Return the (X, Y) coordinate for the center point of the cell that contains the specified text.  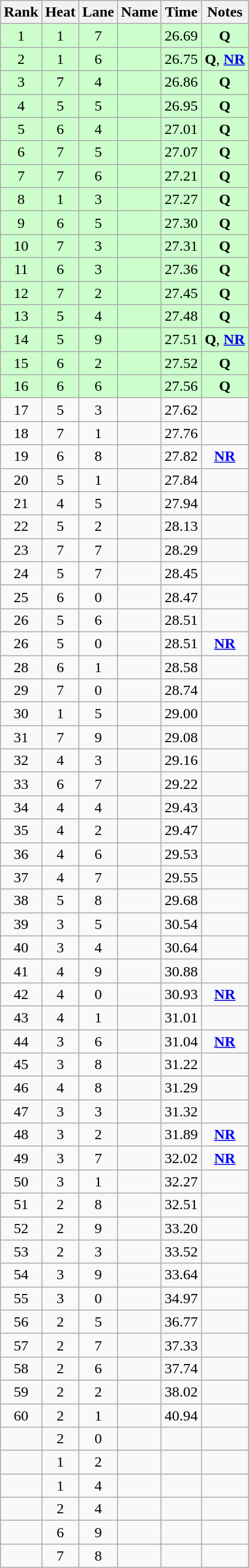
42 (21, 994)
57 (21, 1345)
27.01 (181, 129)
22 (21, 527)
30 (21, 714)
33.52 (181, 1252)
27.52 (181, 363)
31.32 (181, 1111)
Notes (224, 12)
48 (21, 1135)
60 (21, 1415)
28.47 (181, 597)
32.51 (181, 1205)
25 (21, 597)
45 (21, 1065)
51 (21, 1205)
35 (21, 831)
Rank (21, 12)
28 (21, 667)
36.77 (181, 1322)
33.64 (181, 1275)
29.00 (181, 714)
28.74 (181, 691)
54 (21, 1275)
27.76 (181, 433)
37.33 (181, 1345)
36 (21, 854)
31.29 (181, 1088)
11 (21, 269)
29.53 (181, 854)
27.45 (181, 293)
34.97 (181, 1298)
Lane (98, 12)
53 (21, 1252)
29.47 (181, 831)
59 (21, 1392)
29.43 (181, 807)
20 (21, 480)
37 (21, 877)
Name (139, 12)
30.88 (181, 971)
26.86 (181, 82)
30.64 (181, 947)
33.20 (181, 1228)
34 (21, 807)
27.84 (181, 480)
27.07 (181, 152)
27.82 (181, 457)
27.94 (181, 503)
56 (21, 1322)
27.48 (181, 316)
47 (21, 1111)
27.36 (181, 269)
23 (21, 550)
37.74 (181, 1368)
27.56 (181, 386)
38.02 (181, 1392)
30.54 (181, 924)
26.75 (181, 59)
18 (21, 433)
55 (21, 1298)
32 (21, 761)
38 (21, 901)
27.30 (181, 222)
21 (21, 503)
14 (21, 340)
28.13 (181, 527)
29.55 (181, 877)
24 (21, 573)
58 (21, 1368)
15 (21, 363)
29.16 (181, 761)
26.95 (181, 106)
28.58 (181, 667)
27.27 (181, 199)
32.02 (181, 1158)
44 (21, 1041)
29.68 (181, 901)
27.62 (181, 410)
40.94 (181, 1415)
31.01 (181, 1017)
31 (21, 737)
31.04 (181, 1041)
28.29 (181, 550)
29 (21, 691)
29.22 (181, 784)
46 (21, 1088)
Heat (60, 12)
27.21 (181, 176)
43 (21, 1017)
33 (21, 784)
30.93 (181, 994)
39 (21, 924)
50 (21, 1182)
41 (21, 971)
40 (21, 947)
13 (21, 316)
32.27 (181, 1182)
26.69 (181, 36)
27.51 (181, 340)
28.45 (181, 573)
12 (21, 293)
16 (21, 386)
17 (21, 410)
19 (21, 457)
Time (181, 12)
31.89 (181, 1135)
52 (21, 1228)
10 (21, 246)
29.08 (181, 737)
27.31 (181, 246)
49 (21, 1158)
31.22 (181, 1065)
